Output the [X, Y] coordinate of the center of the cell containing the given text.  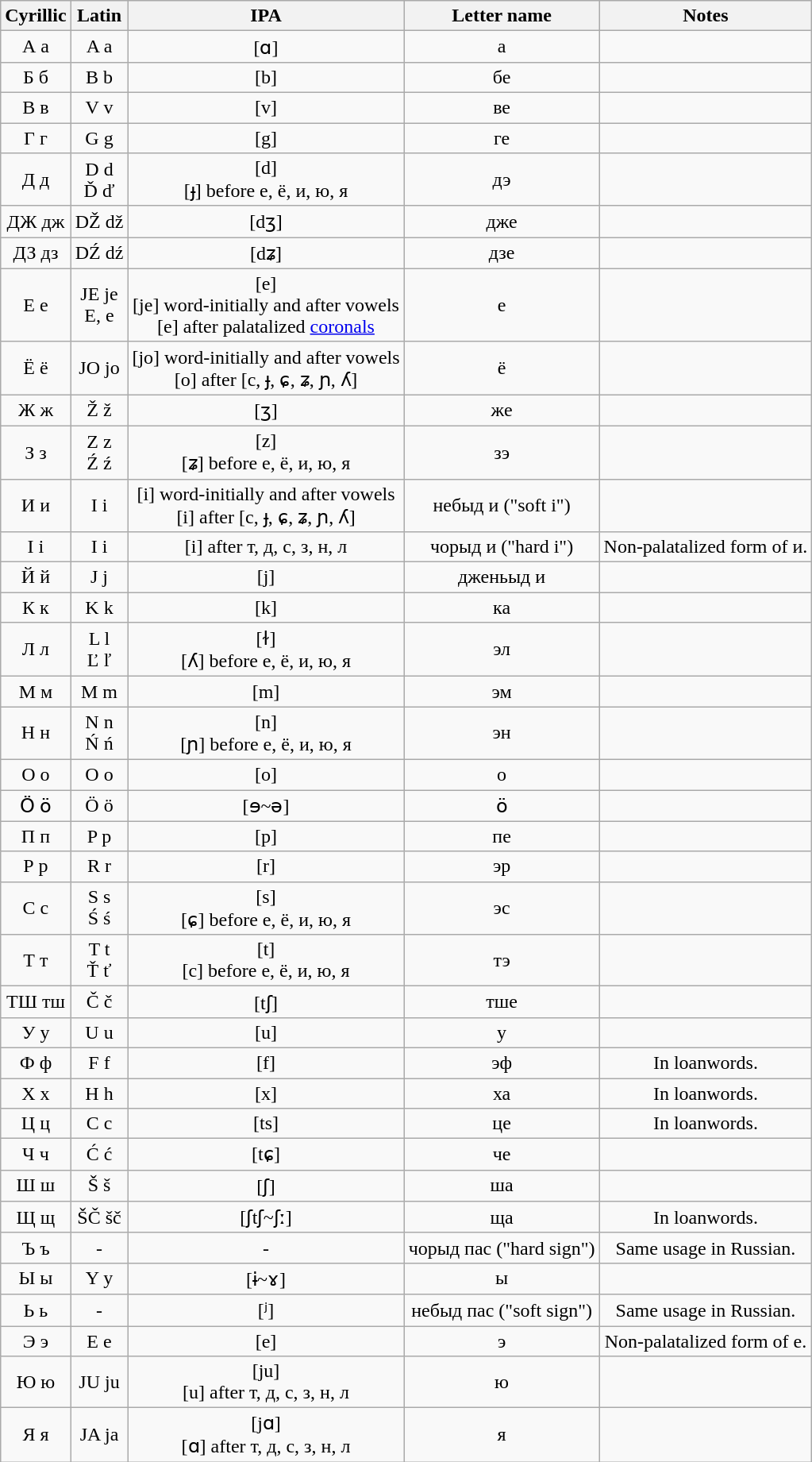
P p [99, 836]
JA ja [99, 1435]
[o] [266, 774]
Non-palatalized form of е. [706, 1341]
Ö ö [99, 805]
[i] after т, д, с, з, н, л [266, 547]
[s][ɕ] before е, ё, и, ю, я [266, 908]
о [502, 774]
тше [502, 1002]
У у [36, 1032]
[u] [266, 1032]
бе [502, 77]
ДЗ дз [36, 253]
эф [502, 1063]
Latin [99, 16]
DŹ dź [99, 253]
[d][ɟ] before е, ё, и, ю, я [266, 179]
[ɑ] [266, 47]
E e [99, 1341]
[x] [266, 1094]
H h [99, 1094]
чорыд и ("hard i") [502, 547]
JE jeE, e [99, 305]
І і [36, 547]
[tɕ] [266, 1155]
ве [502, 107]
Ъ ъ [36, 1248]
И и [36, 505]
ТШ тш [36, 1002]
[ts] [266, 1124]
дженьыд и [502, 577]
я [502, 1435]
Š š [99, 1186]
[n][ɲ] before е, ё, и, ю, я [266, 734]
[e] [266, 1341]
[t][c] before е, ё, и, ю, я [266, 961]
Ӧ ӧ [36, 805]
T tŤ ť [99, 961]
чорыд пас ("hard sign") [502, 1248]
Р р [36, 866]
[ʒ] [266, 411]
Ž ž [99, 411]
эм [502, 692]
M m [99, 692]
М м [36, 692]
[jɑ][ɑ] after т, д, с, з, н, л [266, 1435]
Ё ё [36, 368]
[g] [266, 137]
[k] [266, 608]
е [502, 305]
[tʃ] [266, 1002]
ю [502, 1382]
C c [99, 1124]
[j] [266, 577]
Ц ц [36, 1124]
Ь ь [36, 1310]
IPA [266, 16]
[e][je] word-initially and after vowels[e] after palatalized coronals [266, 305]
Э э [36, 1341]
зэ [502, 453]
че [502, 1155]
О о [36, 774]
Л л [36, 650]
[r] [266, 866]
ха [502, 1094]
це [502, 1124]
же [502, 411]
эн [502, 734]
JO jo [99, 368]
Ч ч [36, 1155]
э [502, 1341]
Notes [706, 16]
Y y [99, 1279]
небыд и ("soft i") [502, 505]
Н н [36, 734]
[ju][u] after т, д, с, з, н, л [266, 1382]
[ɘ~ə] [266, 805]
[b] [266, 77]
[dʑ] [266, 253]
V v [99, 107]
а [502, 47]
Z zŹ ź [99, 453]
[m] [266, 692]
[ʃ] [266, 1186]
Е е [36, 305]
[p] [266, 836]
Letter name [502, 16]
ща [502, 1217]
N nŃ ń [99, 734]
[i] word-initially and after vowels[i] after [c, ɟ, ɕ, ʑ, ɲ, ʎ] [266, 505]
Б б [36, 77]
эр [502, 866]
небыд пас ("soft sign") [502, 1310]
у [502, 1032]
Č č [99, 1002]
Ы ы [36, 1279]
П п [36, 836]
ге [502, 137]
[z][ʑ] before е, ё, и, ю, я [266, 453]
S sŚ ś [99, 908]
ё [502, 368]
ша [502, 1186]
U u [99, 1032]
эл [502, 650]
[f] [266, 1063]
ДЖ дж [36, 222]
J j [99, 577]
А а [36, 47]
Т т [36, 961]
тэ [502, 961]
ӧ [502, 805]
ŠČ šč [99, 1217]
К к [36, 608]
[ɫ][ʎ] before е, ё, и, ю, я [266, 650]
O o [99, 774]
[ʲ] [266, 1310]
Й й [36, 577]
эс [502, 908]
[v] [266, 107]
дзе [502, 253]
[jo] word-initially and after vowels[o] after [c, ɟ, ɕ, ʑ, ɲ, ʎ] [266, 368]
D dĎ ď [99, 179]
K k [99, 608]
Я я [36, 1435]
дже [502, 222]
В в [36, 107]
Щ щ [36, 1217]
F f [99, 1063]
Ф ф [36, 1063]
Ш ш [36, 1186]
[dʒ] [266, 222]
[ɨ~ɤ] [266, 1279]
Д д [36, 179]
пе [502, 836]
G g [99, 137]
JU ju [99, 1382]
Ć ć [99, 1155]
[ʃtʃ~ʃː] [266, 1217]
DŽ dž [99, 222]
Cyrillic [36, 16]
R r [99, 866]
Х х [36, 1094]
С с [36, 908]
дэ [502, 179]
A a [99, 47]
Ю ю [36, 1382]
Non-palatalized form of и. [706, 547]
З з [36, 453]
ка [502, 608]
ы [502, 1279]
Ж ж [36, 411]
L lĽ ľ [99, 650]
Г г [36, 137]
B b [99, 77]
